Locate the cell with the specified text and output its [X, Y] center coordinate. 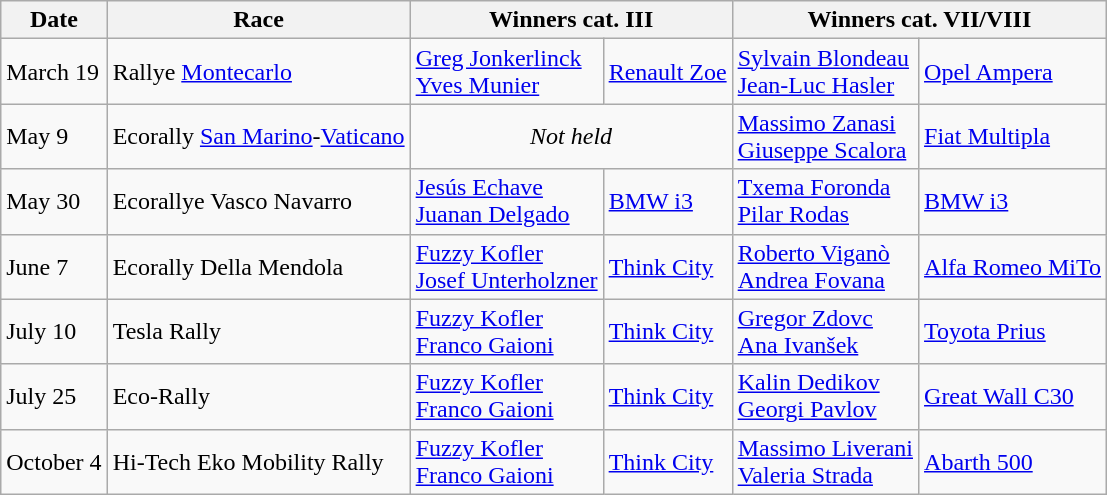
Hi-Tech Eko Mobility Rally [258, 462]
Winners cat. VII/VIII [919, 20]
Eco-Rally [258, 396]
Tesla Rally [258, 332]
Opel Ampera [1013, 72]
Not held [571, 136]
Txema Foronda Pilar Rodas [825, 202]
Fiat Multipla [1013, 136]
May 9 [54, 136]
Kalin Dedikov Georgi Pavlov [825, 396]
Winners cat. III [571, 20]
Gregor Zdovc Ana Ivanšek [825, 332]
March 19 [54, 72]
Fuzzy Kofler Josef Unterholzner [506, 266]
Abarth 500 [1013, 462]
Ecorally San Marino-Vaticano [258, 136]
Toyota Prius [1013, 332]
Rallye Montecarlo [258, 72]
Massimo Liverani Valeria Strada [825, 462]
Renault Zoe [668, 72]
Massimo Zanasi Giuseppe Scalora [825, 136]
May 30 [54, 202]
Alfa Romeo MiTo [1013, 266]
Race [258, 20]
June 7 [54, 266]
Great Wall C30 [1013, 396]
July 10 [54, 332]
Greg Jonkerlinck Yves Munier [506, 72]
Ecorally Della Mendola [258, 266]
Date [54, 20]
Roberto Viganò Andrea Fovana [825, 266]
Ecorallye Vasco Navarro [258, 202]
October 4 [54, 462]
Jesús Echave Juanan Delgado [506, 202]
July 25 [54, 396]
Sylvain Blondeau Jean-Luc Hasler [825, 72]
